Find where the given text appears and provide that cell's center as (X, Y) coordinate. 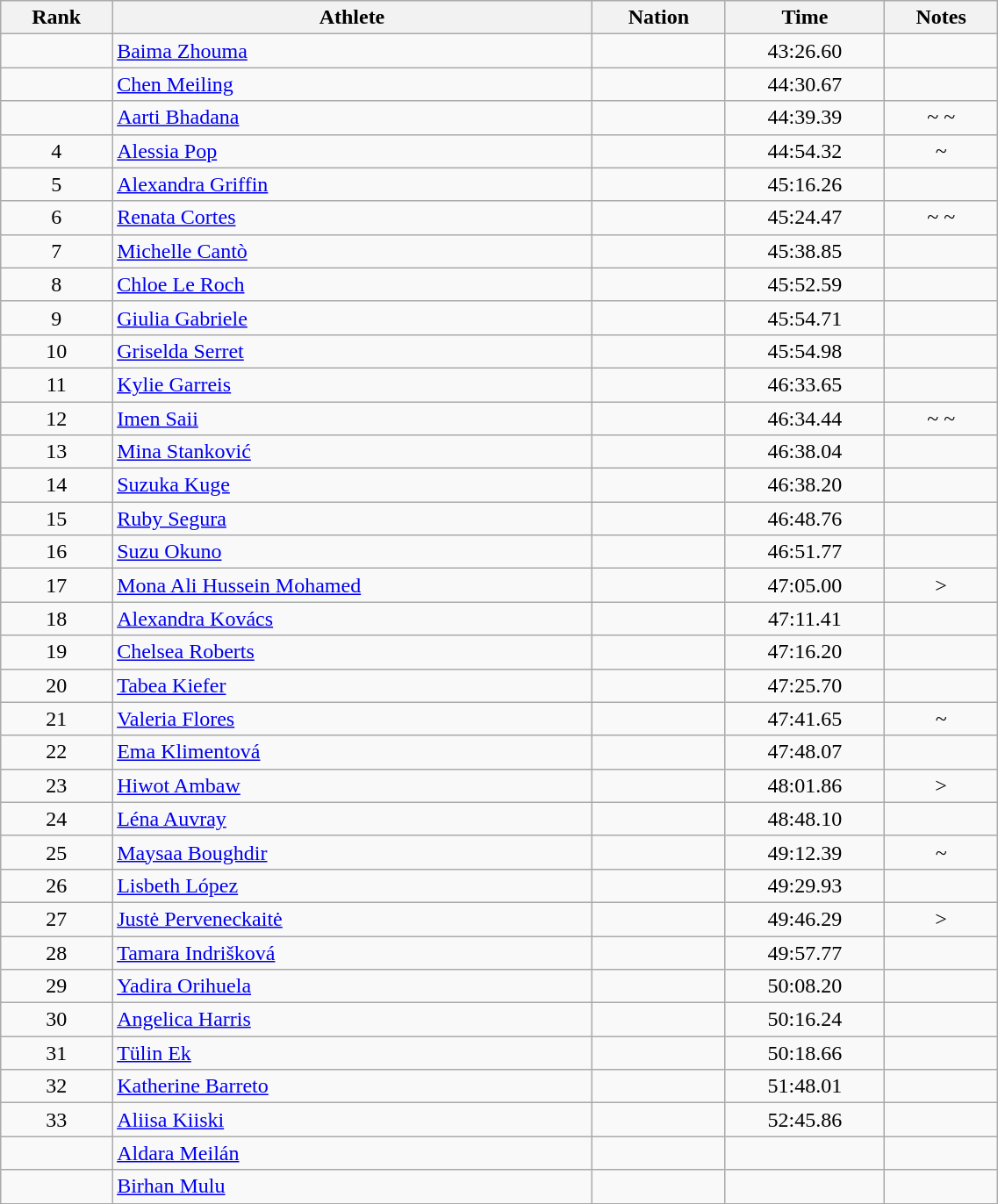
Justė Perveneckaitė (353, 919)
Angelica Harris (353, 1020)
52:45.86 (804, 1120)
Ruby Segura (353, 519)
Alessia Pop (353, 151)
Katherine Barreto (353, 1086)
Griselda Serret (353, 351)
28 (56, 952)
31 (56, 1053)
32 (56, 1086)
49:12.39 (804, 852)
20 (56, 685)
47:41.65 (804, 719)
21 (56, 719)
Ema Klimentová (353, 752)
Time (804, 18)
Tamara Indrišková (353, 952)
47:25.70 (804, 685)
47:11.41 (804, 619)
7 (56, 251)
50:16.24 (804, 1020)
Suzuka Kuge (353, 485)
46:38.04 (804, 452)
Kylie Garreis (353, 384)
50:08.20 (804, 986)
Mona Ali Hussein Mohamed (353, 585)
Giulia Gabriele (353, 318)
Birhan Mulu (353, 1186)
11 (56, 384)
Notes (941, 18)
24 (56, 819)
47:48.07 (804, 752)
Alexandra Griffin (353, 184)
46:51.77 (804, 552)
10 (56, 351)
Chen Meiling (353, 84)
Alexandra Kovács (353, 619)
9 (56, 318)
Aarti Bhadana (353, 118)
26 (56, 885)
Lisbeth López (353, 885)
5 (56, 184)
Chloe Le Roch (353, 284)
6 (56, 218)
Mina Stanković (353, 452)
Athlete (353, 18)
13 (56, 452)
19 (56, 652)
15 (56, 519)
8 (56, 284)
Maysaa Boughdir (353, 852)
12 (56, 419)
Yadira Orihuela (353, 986)
Nation (658, 18)
45:38.85 (804, 251)
45:16.26 (804, 184)
Valeria Flores (353, 719)
Suzu Okuno (353, 552)
Baima Zhouma (353, 51)
47:05.00 (804, 585)
18 (56, 619)
25 (56, 852)
Hiwot Ambaw (353, 785)
48:01.86 (804, 785)
Michelle Cantò (353, 251)
16 (56, 552)
46:38.20 (804, 485)
50:18.66 (804, 1053)
46:48.76 (804, 519)
27 (56, 919)
47:16.20 (804, 652)
Aliisa Kiiski (353, 1120)
Tülin Ek (353, 1053)
33 (56, 1120)
45:54.98 (804, 351)
49:46.29 (804, 919)
29 (56, 986)
45:54.71 (804, 318)
43:26.60 (804, 51)
Aldara Meilán (353, 1153)
49:29.93 (804, 885)
Rank (56, 18)
30 (56, 1020)
4 (56, 151)
44:39.39 (804, 118)
Léna Auvray (353, 819)
Renata Cortes (353, 218)
17 (56, 585)
51:48.01 (804, 1086)
45:52.59 (804, 284)
14 (56, 485)
Chelsea Roberts (353, 652)
22 (56, 752)
23 (56, 785)
45:24.47 (804, 218)
46:34.44 (804, 419)
Tabea Kiefer (353, 685)
48:48.10 (804, 819)
44:54.32 (804, 151)
44:30.67 (804, 84)
46:33.65 (804, 384)
Imen Saii (353, 419)
49:57.77 (804, 952)
